Search for the cell housing the specified text and yield its (x, y) center coordinate. 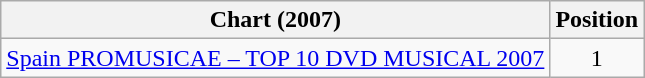
Spain PROMUSICAE – TOP 10 DVD MUSICAL 2007 (276, 58)
1 (597, 58)
Chart (2007) (276, 20)
Position (597, 20)
